Scan for the cell matching the given text and deliver its [x, y] coordinate at center. 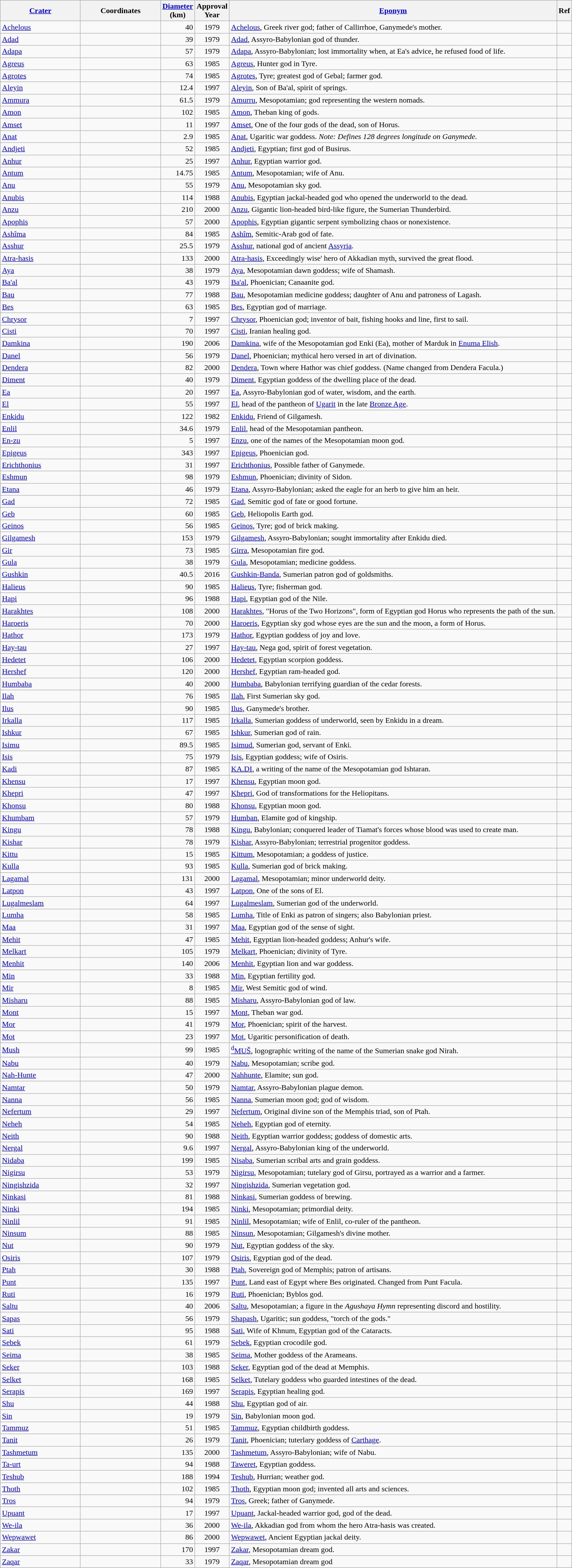
Danel [40, 356]
Ba'al, Phoenician; Canaanite god. [393, 282]
Irkalla [40, 720]
Andjeti [40, 149]
Gushkin-Banda, Sumerian patron god of goldsmiths. [393, 575]
Adapa [40, 51]
En-zu [40, 441]
Shu [40, 1403]
Coordinates [121, 11]
Teshub [40, 1477]
140 [178, 964]
Gad [40, 501]
Irkalla, Sumerian goddess of underworld, seen by Enkidu in a dream. [393, 720]
80 [178, 806]
34.6 [178, 429]
Misharu, Assyro-Babylonian god of law. [393, 1000]
Khensu [40, 781]
Lagamal [40, 878]
32 [178, 1185]
Nut, Egyptian goddess of the sky. [393, 1246]
Sati, Wife of Khnum, Egyptian god of the Cataracts. [393, 1331]
Seima [40, 1355]
Saltu, Mesopotamian; a figure in the Agushaya Hymn representing discord and hostility. [393, 1306]
Khepri [40, 793]
Mor, Phoenician; spirit of the harvest. [393, 1024]
Sati [40, 1331]
Ea [40, 392]
Kingu, Babylonian; conquered leader of Tiamat's forces whose blood was used to create man. [393, 830]
Haroeris [40, 623]
Atra-hasis [40, 258]
Thoth, Egyptian moon god; invented all arts and sciences. [393, 1489]
133 [178, 258]
Shapash, Ugaritic; sun goddess, "torch of the gods." [393, 1318]
1982 [212, 416]
Amset, One of the four gods of the dead, son of Horus. [393, 124]
Ta-urt [40, 1464]
Mir [40, 988]
Humbaba, Babylonian terrifying guardian of the cedar forests. [393, 684]
60 [178, 514]
Melkart [40, 952]
194 [178, 1209]
Anat, Ugaritic war goddess. Note: Defines 128 degrees longitude on Ganymede. [393, 136]
26 [178, 1440]
Ningishzida, Sumerian vegetation god. [393, 1185]
Kishar, Assyro-Babylonian; terrestrial progenitor goddess. [393, 842]
Nanna, Sumerian moon god; god of wisdom. [393, 1100]
Kittu [40, 854]
Nut [40, 1246]
Neith [40, 1136]
64 [178, 903]
Tros, Greek; father of Ganymede. [393, 1501]
84 [178, 234]
120 [178, 672]
Anhur, Egyptian warrior god. [393, 161]
168 [178, 1379]
Neheh, Egyptian god of eternity. [393, 1124]
Nergal, Assyro-Babylonian king of the underworld. [393, 1148]
Hershef, Egyptian ram-headed god. [393, 672]
2016 [212, 575]
Sebek [40, 1343]
Antum, Mesopotamian; wife of Anu. [393, 173]
Tashmetum [40, 1452]
29 [178, 1112]
53 [178, 1172]
Lugalmeslam [40, 903]
Zaqar, Mesopotamian dream god [393, 1562]
Humbaba [40, 684]
Lagamal, Mesopotamian; minor underworld deity. [393, 878]
Latpon, One of the sons of El. [393, 891]
ApprovalYear [212, 11]
Adapa, Assyro-Babylonian; lost immortality when, at Ea's advice, he refused food of life. [393, 51]
Ilah [40, 696]
Nisaba, Sumerian scribal arts and grain goddess. [393, 1160]
89.5 [178, 745]
Aya, Mesopotamian dawn goddess; wife of Shamash. [393, 270]
Tros [40, 1501]
Eponym [393, 11]
We-ila, Akkadian god from whom the hero Atra-hasis was created. [393, 1525]
Lumha, Title of Enki as patron of singers; also Babylonian priest. [393, 915]
Hedetet [40, 660]
Latpon [40, 891]
Nidaba [40, 1160]
99 [178, 1050]
Min [40, 976]
Sapas [40, 1318]
Mont, Theban war god. [393, 1012]
Seima, Mother goddess of the Arameans. [393, 1355]
Dendera [40, 368]
199 [178, 1160]
Eshmun [40, 477]
Asshur [40, 246]
Aya [40, 270]
Anhur [40, 161]
El [40, 404]
93 [178, 866]
Kittum, Mesopotamian; a goddess of justice. [393, 854]
41 [178, 1024]
Eshmun, Phoenician; divinity of Sidon. [393, 477]
103 [178, 1367]
Sebek, Egyptian crocodile god. [393, 1343]
74 [178, 76]
KA.DI, a writing of the name of the Mesopotamian god Ishtaran. [393, 769]
Bau [40, 295]
Khonsu [40, 806]
Upuant, Jackal-headed warrior god, god of the dead. [393, 1513]
Ba'al [40, 282]
Gilgamesh [40, 538]
We-ila [40, 1525]
170 [178, 1549]
Ptah, Sovereign god of Memphis; patron of artisans. [393, 1270]
Agreus [40, 64]
122 [178, 416]
Namtar, Assyro-Babylonian plague demon. [393, 1087]
Ref [565, 11]
Tanit [40, 1440]
190 [178, 343]
9.6 [178, 1148]
25.5 [178, 246]
108 [178, 611]
Mehit [40, 939]
Menhit [40, 964]
12.4 [178, 88]
87 [178, 769]
Zakar, Mesopotamian dream god. [393, 1549]
Harakhtes, "Horus of the Two Horizons", form of Egyptian god Horus who represents the path of the sun. [393, 611]
2.9 [178, 136]
Kulla [40, 866]
Khepri, God of transformations for the Heliopitans. [393, 793]
117 [178, 720]
Ninkasi [40, 1197]
Halieus, Tyre; fisherman god. [393, 587]
Neheh [40, 1124]
Anubis, Egyptian jackal-headed god who opened the underworld to the dead. [393, 197]
1994 [212, 1477]
210 [178, 210]
Zaqar [40, 1562]
Etana, Assyro-Babylonian; asked the eagle for an herb to give him an heir. [393, 489]
Maa [40, 927]
Ishkur [40, 732]
Tanit, Phoenician; tuterlary goddess of Carthage. [393, 1440]
Erichthonius, Possible father of Ganymede. [393, 465]
Hay-tau [40, 647]
58 [178, 915]
Ruti, Phoenician; Byblos god. [393, 1294]
8 [178, 988]
Humban, Elamite god of kingship. [393, 818]
Zakar [40, 1549]
Epigeus [40, 453]
Ea, Assyro-Babylonian god of water, wisdom, and the earth. [393, 392]
Kadi [40, 769]
Shu, Egyptian god of air. [393, 1403]
Nahhunte, Elamite; sun god. [393, 1075]
Gushkin [40, 575]
Hershef [40, 672]
El, head of the pantheon of Ugarit in the late Bronze Age. [393, 404]
Anubis [40, 197]
Diment [40, 380]
Apophis [40, 222]
Ninkasi, Sumerian goddess of brewing. [393, 1197]
Amon [40, 112]
Etana [40, 489]
Isimu [40, 745]
Danel, Phoenician; mythical hero versed in art of divination. [393, 356]
Cisti [40, 331]
Lugalmeslam, Sumerian god of the underworld. [393, 903]
Asshur, national god of ancient Assyria. [393, 246]
Anu [40, 185]
Gad, Semitic god of fate or good fortune. [393, 501]
Punt, Land east of Egypt where Bes originated. Changed from Punt Facula. [393, 1282]
Ilus, Ganymede's brother. [393, 708]
Ninlil [40, 1221]
Isis [40, 757]
Selket, Tutelary goddess who guarded intestines of the dead. [393, 1379]
Mont [40, 1012]
61 [178, 1343]
Osiris, Egyptian god of the dead. [393, 1258]
Hapi, Egyptian god of the Nile. [393, 599]
Isis, Egyptian goddess; wife of Osiris. [393, 757]
Thoth [40, 1489]
131 [178, 878]
95 [178, 1331]
16 [178, 1294]
Tashmetum, Assyro-Babylonian; wife of Nabu. [393, 1452]
Menhit, Egyptian lion and war goddess. [393, 964]
Nigirsu, Mesopotamian; tutelary god of Girsu, portrayed as a warrior and a farmer. [393, 1172]
20 [178, 392]
Serapis [40, 1391]
Diameter(km) [178, 11]
Damkina [40, 343]
Ninsun, Mesopotamian; Gilgamesh's divine mother. [393, 1233]
77 [178, 295]
Bes [40, 307]
Achelous, Greek river god; father of Callirrhoe, Ganymede's mother. [393, 27]
Amset [40, 124]
Sin [40, 1416]
188 [178, 1477]
Adad [40, 39]
23 [178, 1037]
Ptah [40, 1270]
Atra-hasis, Exceedingly wise' hero of Akkadian myth, survived the great flood. [393, 258]
Hay-tau, Nega god, spirit of forest vegetation. [393, 647]
Antum [40, 173]
Hapi [40, 599]
Anzu, Gigantic lion-headed bird-like figure, the Sumerian Thunderbird. [393, 210]
44 [178, 1403]
Seker [40, 1367]
91 [178, 1221]
Mot [40, 1037]
86 [178, 1537]
Diment, Egyptian goddess of the dwelling place of the dead. [393, 380]
Ashîma [40, 234]
Melkart, Phoenician; divinity of Tyre. [393, 952]
Khumbam [40, 818]
61.5 [178, 100]
Enkidu [40, 416]
Crater [40, 11]
Anzu [40, 210]
Cisti, Iranian healing god. [393, 331]
343 [178, 453]
Anu, Mesopotamian sky god. [393, 185]
Ilus [40, 708]
Min, Egyptian fertility god. [393, 976]
Isimud, Sumerian god, servant of Enki. [393, 745]
dMUŠ, logographic writing of the name of the Sumerian snake god Nirah. [393, 1050]
82 [178, 368]
Nigirsu [40, 1172]
Ninlil, Mesopotamian; wife of Enlil, co-ruler of the pantheon. [393, 1221]
50 [178, 1087]
114 [178, 197]
Ningishzida [40, 1185]
Ishkur, Sumerian god of rain. [393, 732]
Nabu, Mesopotamian; scribe god. [393, 1063]
Ilah, First Sumerian sky god. [393, 696]
Selket [40, 1379]
Mush [40, 1050]
Neith, Egyptian warrior goddess; goddess of domestic arts. [393, 1136]
Amon, Theban king of gods. [393, 112]
5 [178, 441]
7 [178, 319]
Khonsu, Egyptian moon god. [393, 806]
Namtar [40, 1087]
Teshub, Hurrian; weather god. [393, 1477]
Osiris [40, 1258]
Ammura [40, 100]
40.5 [178, 575]
Chrysor [40, 319]
27 [178, 647]
169 [178, 1391]
Girra, Mesopotamian fire god. [393, 550]
Damkina, wife of the Mesopotamian god Enki (Ea), mother of Marduk in Enuma Elish. [393, 343]
Mehit, Egyptian lion-headed goddess; Anhur's wife. [393, 939]
Agrotes, Tyre; greatest god of Gebal; farmer god. [393, 76]
Halieus [40, 587]
Maa, Egyptian god of the sense of sight. [393, 927]
Apophis, Egyptian gigantic serpent symbolizing chaos or nonexistence. [393, 222]
Ashîm, Semitic-Arab god of fate. [393, 234]
46 [178, 489]
Seker, Egyptian god of the dead at Memphis. [393, 1367]
Sin, Babylonian moon god. [393, 1416]
Bes, Egyptian god of marriage. [393, 307]
Lumha [40, 915]
11 [178, 124]
Gula, Mesopotamian; medicine goddess. [393, 562]
14.75 [178, 173]
Nergal [40, 1148]
Mor [40, 1024]
Amurru, Mesopotamian; god representing the western nomads. [393, 100]
Achelous [40, 27]
Wepwawet [40, 1537]
Khensu, Egyptian moon god. [393, 781]
107 [178, 1258]
Kulla, Sumerian god of brick making. [393, 866]
Tammuz, Egyptian childbirth goddess. [393, 1428]
81 [178, 1197]
Mir, West Semitic god of wind. [393, 988]
Kishar [40, 842]
Geinos, Tyre; god of brick making. [393, 526]
Nah-Hunte [40, 1075]
Geb, Heliopolis Earth god. [393, 514]
Enzu, one of the names of the Mesopotamian moon god. [393, 441]
153 [178, 538]
36 [178, 1525]
Gilgamesh, Assyro-Babylonian; sought immortality after Enkidu died. [393, 538]
Gula [40, 562]
98 [178, 477]
Ninki, Mesopotamian; primordial deity. [393, 1209]
54 [178, 1124]
Haroeris, Egyptian sky god whose eyes are the sun and the moon, a form of Horus. [393, 623]
Nefertum, Original divine son of the Memphis triad, son of Ptah. [393, 1112]
Mot, Ugaritic personification of death. [393, 1037]
Kingu [40, 830]
Geb [40, 514]
Tammuz [40, 1428]
106 [178, 660]
Harakhtes [40, 611]
67 [178, 732]
Bau, Mesopotamian medicine goddess; daughter of Anu and patroness of Lagash. [393, 295]
Aleyin [40, 88]
51 [178, 1428]
Enkidu, Friend of Gilgamesh. [393, 416]
73 [178, 550]
Geinos [40, 526]
25 [178, 161]
Misharu [40, 1000]
Adad, Assyro-Babylonian god of thunder. [393, 39]
Agreus, Hunter god in Tyre. [393, 64]
Taweret, Egyptian goddess. [393, 1464]
105 [178, 952]
Andjeti, Egyptian; first god of Busirus. [393, 149]
Nanna [40, 1100]
173 [178, 635]
Anat [40, 136]
Hathor, Egyptian goddess of joy and love. [393, 635]
Agrotes [40, 76]
Aleyin, Son of Ba'al, spirit of springs. [393, 88]
Ninsum [40, 1233]
Gir [40, 550]
Punt [40, 1282]
Hathor [40, 635]
Upuant [40, 1513]
Wepwawet, Ancient Egyptian jackal deity. [393, 1537]
Ninki [40, 1209]
Chrysor, Phoenician god; inventor of bait, fishing hooks and line, first to sail. [393, 319]
Dendera, Town where Hathor was chief goddess. (Name changed from Dendera Facula.) [393, 368]
Saltu [40, 1306]
Epigeus, Phoenician god. [393, 453]
Hedetet, Egyptian scorpion goddess. [393, 660]
Enlil [40, 429]
96 [178, 599]
75 [178, 757]
Ruti [40, 1294]
30 [178, 1270]
Nefertum [40, 1112]
72 [178, 501]
Serapis, Egyptian healing god. [393, 1391]
Nabu [40, 1063]
52 [178, 149]
19 [178, 1416]
76 [178, 696]
Erichthonius [40, 465]
39 [178, 39]
Enlil, head of the Mesopotamian pantheon. [393, 429]
